Search for the cell housing the specified text and yield its (X, Y) center coordinate. 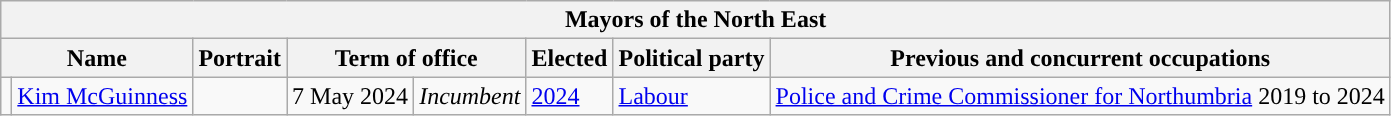
Previous and concurrent occupations (1080, 58)
Labour (692, 96)
2024 (570, 96)
Portrait (240, 58)
7 May 2024 (350, 96)
Kim McGuinness (102, 96)
Incumbent (470, 96)
Mayors of the North East (696, 20)
Term of office (406, 58)
Political party (692, 58)
Elected (570, 58)
Police and Crime Commissioner for Northumbria 2019 to 2024 (1080, 96)
Name (97, 58)
